Output the [x, y] coordinate of the center of the cell containing the given text.  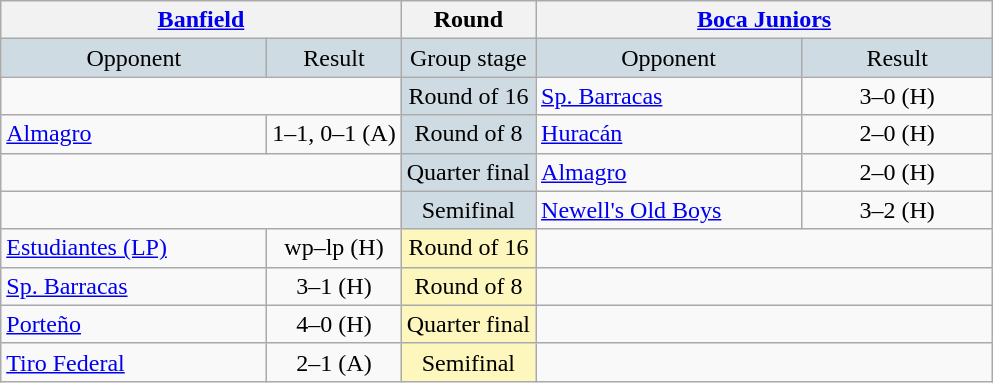
3–1 (H) [334, 286]
3–2 (H) [898, 210]
4–0 (H) [334, 324]
Huracán [669, 134]
Newell's Old Boys [669, 210]
Porteño [134, 324]
Estudiantes (LP) [134, 248]
Group stage [468, 58]
Banfield [201, 20]
3–0 (H) [898, 96]
Round [468, 20]
wp–lp (H) [334, 248]
Tiro Federal [134, 362]
2–1 (A) [334, 362]
1–1, 0–1 (A) [334, 134]
Boca Juniors [764, 20]
